Scan for the cell matching the given text and deliver its (x, y) coordinate at center. 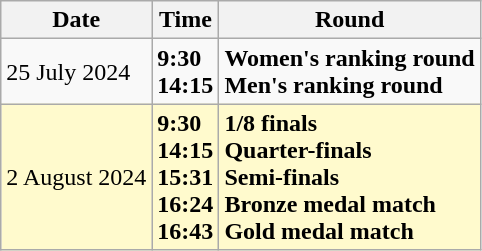
Date (76, 20)
25 July 2024 (76, 72)
2 August 2024 (76, 177)
9:3014:15 (186, 72)
1/8 finalsQuarter-finalsSemi-finalsBronze medal matchGold medal match (350, 177)
Time (186, 20)
9:3014:1515:3116:2416:43 (186, 177)
Women's ranking roundMen's ranking round (350, 72)
Round (350, 20)
